Provide the [X, Y] coordinate of the cell's center where the given text is located.  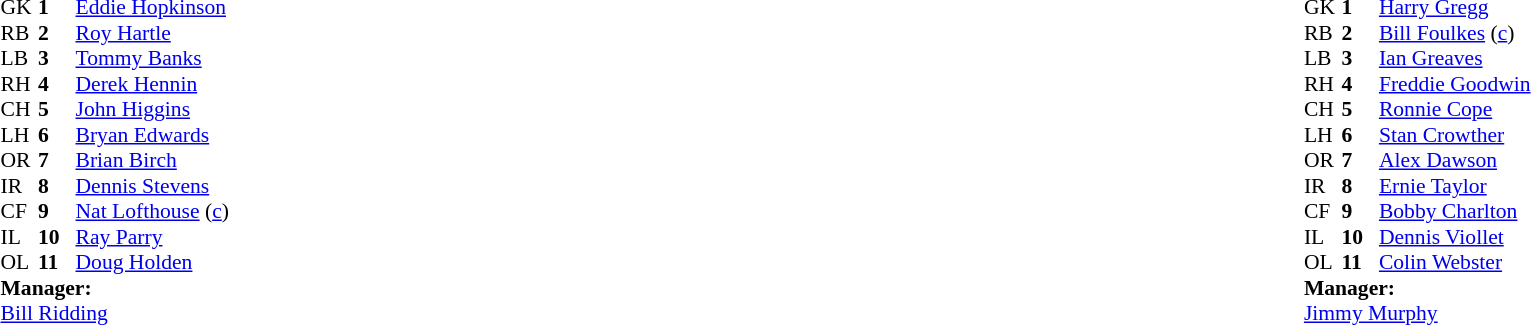
Bill Foulkes (c) [1455, 33]
Roy Hartle [152, 33]
Dennis Viollet [1455, 237]
Tommy Banks [152, 59]
Colin Webster [1455, 263]
Freddie Goodwin [1455, 84]
Bobby Charlton [1455, 211]
Stan Crowther [1455, 135]
Ray Parry [152, 237]
Ernie Taylor [1455, 186]
John Higgins [152, 109]
Nat Lofthouse (c) [152, 211]
Ian Greaves [1455, 59]
Derek Hennin [152, 84]
Dennis Stevens [152, 186]
Bryan Edwards [152, 135]
Brian Birch [152, 161]
Ronnie Cope [1455, 109]
Doug Holden [152, 263]
Alex Dawson [1455, 161]
